Find where the given text appears and provide that cell's center as (X, Y) coordinate. 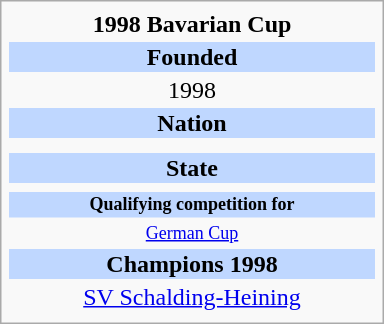
SV Schalding-Heining (192, 297)
State (192, 168)
Champions 1998 (192, 264)
1998 (192, 90)
German Cup (192, 234)
1998 Bavarian Cup (192, 24)
Nation (192, 123)
Qualifying competition for (192, 205)
Founded (192, 57)
